Provide the [X, Y] coordinate of the cell's center where the given text is located.  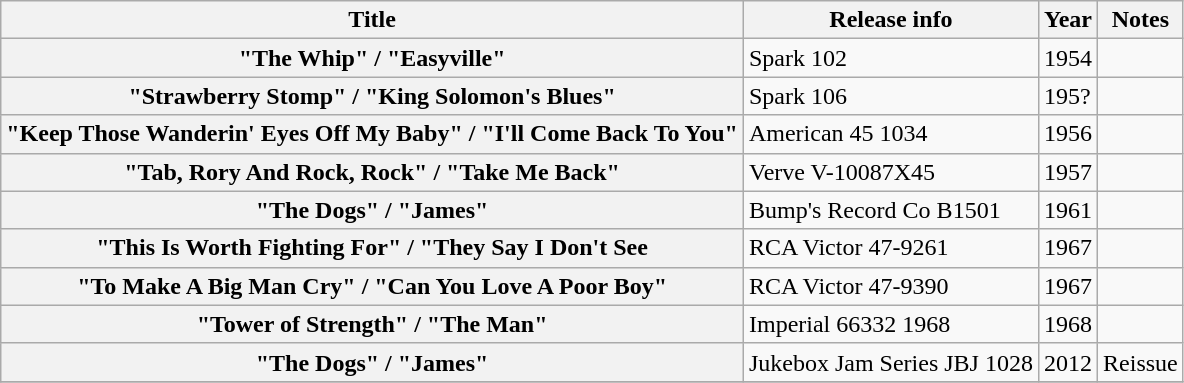
Verve V-10087X45 [890, 172]
"Keep Those Wanderin' Eyes Off My Baby" / "I'll Come Back To You" [372, 134]
1956 [1068, 134]
1954 [1068, 58]
Bump's Record Co B1501 [890, 210]
1957 [1068, 172]
"Tower of Strength" / "The Man" [372, 324]
2012 [1068, 362]
"Strawberry Stomp" / "King Solomon's Blues" [372, 96]
Release info [890, 20]
Spark 102 [890, 58]
"This Is Worth Fighting For" / "They Say I Don't See [372, 248]
Reissue [1141, 362]
1968 [1068, 324]
American 45 1034 [890, 134]
"The Whip" / "Easyville" [372, 58]
1961 [1068, 210]
Imperial 66332 1968 [890, 324]
"To Make A Big Man Cry" / "Can You Love A Poor Boy" [372, 286]
Spark 106 [890, 96]
Title [372, 20]
Jukebox Jam Series JBJ 1028 [890, 362]
Year [1068, 20]
RCA Victor 47-9390 [890, 286]
"Tab, Rory And Rock, Rock" / "Take Me Back" [372, 172]
195? [1068, 96]
RCA Victor 47-9261 [890, 248]
Notes [1141, 20]
